Scan for the cell matching the given text and deliver its [X, Y] coordinate at center. 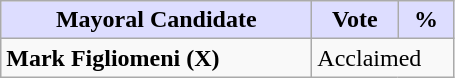
Vote [355, 20]
Mark Figliomeni (X) [156, 58]
Mayoral Candidate [156, 20]
Acclaimed [383, 58]
% [426, 20]
